Scan for the cell matching the given text and deliver its (x, y) coordinate at center. 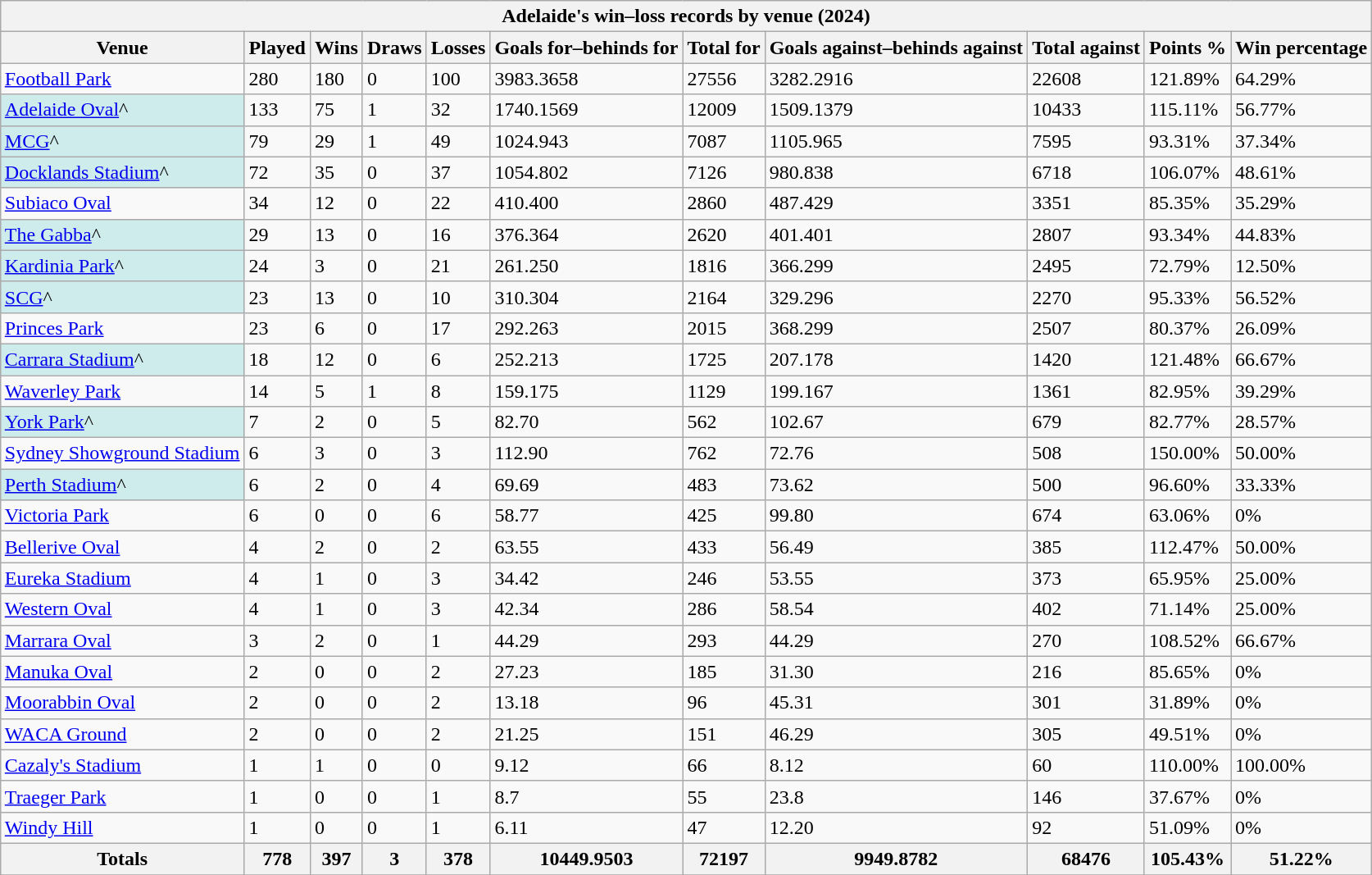
73.62 (896, 485)
674 (1087, 516)
75 (336, 110)
64.29% (1302, 79)
1129 (724, 391)
2860 (724, 203)
110.00% (1187, 765)
99.80 (896, 516)
679 (1087, 422)
44.83% (1302, 235)
12.20 (896, 827)
368.299 (896, 328)
72197 (724, 859)
508 (1087, 453)
71.14% (1187, 609)
95.33% (1187, 297)
216 (1087, 672)
10449.9503 (587, 859)
Eureka Stadium (122, 578)
Bellerive Oval (122, 547)
49.51% (1187, 734)
185 (724, 672)
1725 (724, 359)
56.77% (1302, 110)
32 (458, 110)
18 (277, 359)
270 (1087, 640)
WACA Ground (122, 734)
Total for (724, 48)
1054.802 (587, 172)
7 (277, 422)
96 (724, 703)
10433 (1087, 110)
Subiaco Oval (122, 203)
72 (277, 172)
2270 (1087, 297)
39.29% (1302, 391)
37 (458, 172)
146 (1087, 796)
385 (1087, 547)
Manuka Oval (122, 672)
Traeger Park (122, 796)
26.09% (1302, 328)
85.65% (1187, 672)
Moorabbin Oval (122, 703)
1816 (724, 266)
24 (277, 266)
82.77% (1187, 422)
21.25 (587, 734)
2507 (1087, 328)
1420 (1087, 359)
1105.965 (896, 141)
Sydney Showground Stadium (122, 453)
Marrara Oval (122, 640)
7595 (1087, 141)
133 (277, 110)
56.49 (896, 547)
The Gabba^ (122, 235)
93.31% (1187, 141)
58.54 (896, 609)
Football Park (122, 79)
35 (336, 172)
6718 (1087, 172)
293 (724, 640)
Venue (122, 48)
Western Oval (122, 609)
121.89% (1187, 79)
Win percentage (1302, 48)
Perth Stadium^ (122, 485)
483 (724, 485)
410.400 (587, 203)
3983.3658 (587, 79)
310.304 (587, 297)
397 (336, 859)
6.11 (587, 827)
Docklands Stadium^ (122, 172)
Victoria Park (122, 516)
56.52% (1302, 297)
34 (277, 203)
2807 (1087, 235)
2015 (724, 328)
Totals (122, 859)
28.57% (1302, 422)
102.67 (896, 422)
Goals for–behinds for (587, 48)
58.77 (587, 516)
85.35% (1187, 203)
Adelaide's win–loss records by venue (2024) (685, 16)
7087 (724, 141)
35.29% (1302, 203)
105.43% (1187, 859)
8.12 (896, 765)
Total against (1087, 48)
Losses (458, 48)
3351 (1087, 203)
378 (458, 859)
487.429 (896, 203)
366.299 (896, 266)
Carrara Stadium^ (122, 359)
47 (724, 827)
63.55 (587, 547)
7126 (724, 172)
79 (277, 141)
1024.943 (587, 141)
17 (458, 328)
246 (724, 578)
45.31 (896, 703)
286 (724, 609)
Kardinia Park^ (122, 266)
10 (458, 297)
180 (336, 79)
14 (277, 391)
199.167 (896, 391)
60 (1087, 765)
1509.1379 (896, 110)
37.67% (1187, 796)
3282.2916 (896, 79)
159.175 (587, 391)
12.50% (1302, 266)
66 (724, 765)
13.18 (587, 703)
Cazaly's Stadium (122, 765)
261.250 (587, 266)
100 (458, 79)
72.79% (1187, 266)
301 (1087, 703)
MCG^ (122, 141)
63.06% (1187, 516)
Points % (1187, 48)
Waverley Park (122, 391)
Windy Hill (122, 827)
100.00% (1302, 765)
1740.1569 (587, 110)
37.34% (1302, 141)
402 (1087, 609)
252.213 (587, 359)
376.364 (587, 235)
9949.8782 (896, 859)
27.23 (587, 672)
500 (1087, 485)
49 (458, 141)
106.07% (1187, 172)
51.09% (1187, 827)
53.55 (896, 578)
93.34% (1187, 235)
373 (1087, 578)
46.29 (896, 734)
280 (277, 79)
1361 (1087, 391)
48.61% (1302, 172)
42.34 (587, 609)
150.00% (1187, 453)
27556 (724, 79)
121.48% (1187, 359)
980.838 (896, 172)
16 (458, 235)
2495 (1087, 266)
112.47% (1187, 547)
22 (458, 203)
Played (277, 48)
21 (458, 266)
151 (724, 734)
292.263 (587, 328)
31.30 (896, 672)
31.89% (1187, 703)
96.60% (1187, 485)
55 (724, 796)
2620 (724, 235)
115.11% (1187, 110)
9.12 (587, 765)
82.95% (1187, 391)
329.296 (896, 297)
Goals against–behinds against (896, 48)
92 (1087, 827)
425 (724, 516)
433 (724, 547)
65.95% (1187, 578)
8.7 (587, 796)
Princes Park (122, 328)
34.42 (587, 578)
762 (724, 453)
SCG^ (122, 297)
33.33% (1302, 485)
401.401 (896, 235)
108.52% (1187, 640)
Draws (394, 48)
778 (277, 859)
80.37% (1187, 328)
2164 (724, 297)
562 (724, 422)
51.22% (1302, 859)
207.178 (896, 359)
23.8 (896, 796)
Adelaide Oval^ (122, 110)
Wins (336, 48)
68476 (1087, 859)
112.90 (587, 453)
72.76 (896, 453)
8 (458, 391)
York Park^ (122, 422)
22608 (1087, 79)
12009 (724, 110)
305 (1087, 734)
69.69 (587, 485)
82.70 (587, 422)
